Scan for the cell matching the given text and deliver its [x, y] coordinate at center. 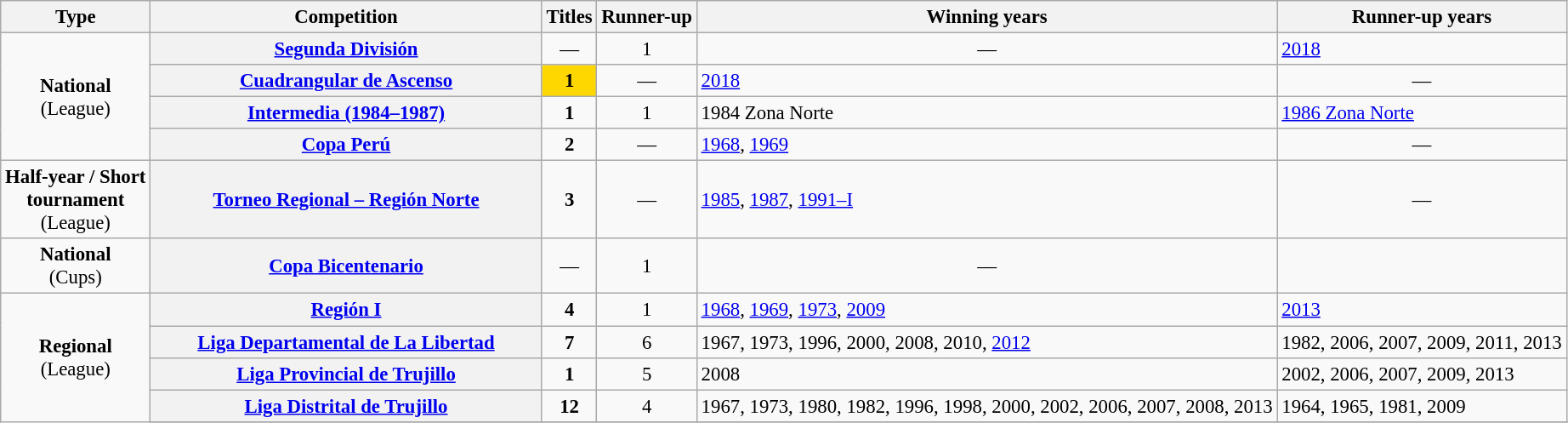
1967, 1973, 1980, 1982, 1996, 1998, 2000, 2002, 2006, 2007, 2008, 2013 [986, 406]
Runner-up years [1422, 17]
7 [570, 342]
Copa Bicentenario [347, 266]
Type [76, 17]
2013 [1422, 310]
Runner-up [646, 17]
Competition [347, 17]
2002, 2006, 2007, 2009, 2013 [1422, 374]
1964, 1965, 1981, 2009 [1422, 406]
1982, 2006, 2007, 2009, 2011, 2013 [1422, 342]
Torneo Regional – Región Norte [347, 200]
1986 Zona Norte [1422, 113]
1968, 1969 [986, 145]
National(Cups) [76, 266]
1984 Zona Norte [986, 113]
2 [570, 145]
Liga Departamental de La Libertad [347, 342]
2008 [986, 374]
Regional(League) [76, 357]
Winning years [986, 17]
Liga Provincial de Trujillo [347, 374]
Región I [347, 310]
12 [570, 406]
Intermedia (1984–1987) [347, 113]
Copa Perú [347, 145]
Liga Distrital de Trujillo [347, 406]
Cuadrangular de Ascenso [347, 81]
1985, 1987, 1991–I [986, 200]
1967, 1973, 1996, 2000, 2008, 2010, 2012 [986, 342]
3 [570, 200]
5 [646, 374]
Titles [570, 17]
1968, 1969, 1973, 2009 [986, 310]
Segunda División [347, 49]
National(League) [76, 97]
Half-year / Shorttournament(League) [76, 200]
6 [646, 342]
